From the cell containing the given text, extract its center point as [x, y] coordinate. 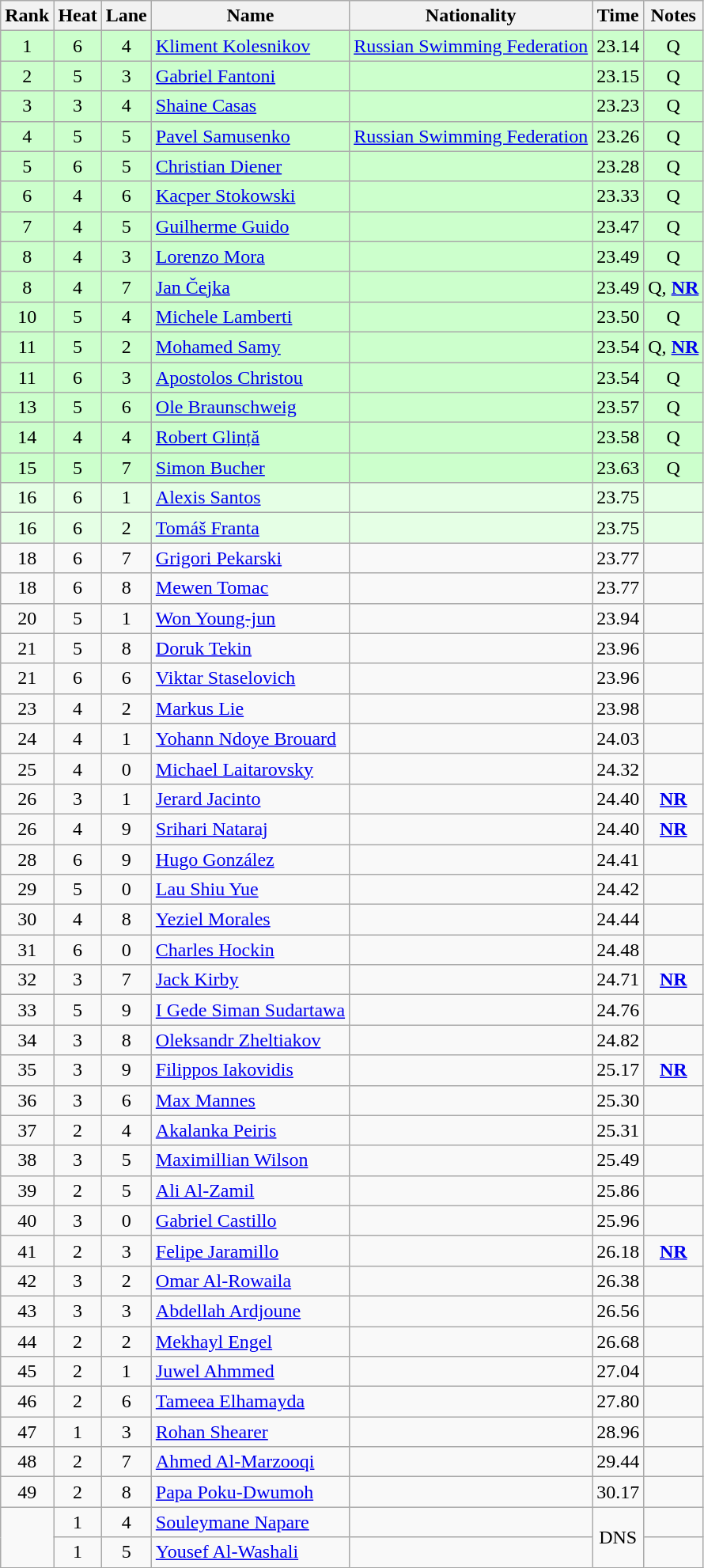
25.17 [619, 1070]
Tomáš Franta [250, 528]
30 [27, 920]
23.28 [619, 166]
28.96 [619, 1432]
Kliment Kolesnikov [250, 46]
26.38 [619, 1281]
49 [27, 1492]
Ahmed Al-Marzooqi [250, 1462]
Juwel Ahmmed [250, 1372]
Won Young-jun [250, 618]
15 [27, 468]
43 [27, 1311]
23.50 [619, 317]
25.96 [619, 1221]
Ali Al-Zamil [250, 1190]
37 [27, 1130]
33 [27, 1010]
Jan Čejka [250, 287]
26.18 [619, 1251]
25 [27, 769]
23.94 [619, 618]
32 [27, 980]
47 [27, 1432]
26.68 [619, 1342]
Michele Lamberti [250, 317]
24.71 [619, 980]
27.04 [619, 1372]
Charles Hockin [250, 950]
31 [27, 950]
Pavel Samusenko [250, 136]
24.48 [619, 950]
10 [27, 317]
Filippos Iakovidis [250, 1070]
Robert Glință [250, 438]
30.17 [619, 1492]
Lorenzo Mora [250, 256]
Guilherme Guido [250, 226]
48 [27, 1462]
Jerard Jacinto [250, 799]
23.63 [619, 468]
Felipe Jaramillo [250, 1251]
25.86 [619, 1190]
Souleymane Napare [250, 1522]
Notes [674, 16]
24.44 [619, 920]
29 [27, 890]
Srihari Nataraj [250, 829]
Mewen Tomac [250, 588]
25.49 [619, 1160]
35 [27, 1070]
Jack Kirby [250, 980]
23.57 [619, 408]
Papa Poku-Dwumoh [250, 1492]
Yeziel Morales [250, 920]
24.03 [619, 738]
Doruk Tekin [250, 648]
14 [27, 438]
Ole Braunschweig [250, 408]
23.14 [619, 46]
Time [619, 16]
Alexis Santos [250, 498]
Oleksandr Zheltiakov [250, 1040]
26.56 [619, 1311]
24.42 [619, 890]
Michael Laitarovsky [250, 769]
23.58 [619, 438]
Christian Diener [250, 166]
36 [27, 1100]
23.15 [619, 76]
34 [27, 1040]
Omar Al-Rowaila [250, 1281]
Mekhayl Engel [250, 1342]
46 [27, 1402]
24 [27, 738]
41 [27, 1251]
Simon Bucher [250, 468]
Lau Shiu Yue [250, 890]
45 [27, 1372]
39 [27, 1190]
Heat [78, 16]
Kacper Stokowski [250, 196]
38 [27, 1160]
Hugo González [250, 859]
Abdellah Ardjoune [250, 1311]
Grigori Pekarski [250, 558]
25.30 [619, 1100]
13 [27, 408]
Akalanka Peiris [250, 1130]
44 [27, 1342]
Rank [27, 16]
24.82 [619, 1040]
25.31 [619, 1130]
29.44 [619, 1462]
24.32 [619, 769]
27.80 [619, 1402]
Maximillian Wilson [250, 1160]
40 [27, 1221]
Max Mannes [250, 1100]
23 [27, 708]
23.47 [619, 226]
20 [27, 618]
Apostolos Christou [250, 378]
Lane [127, 16]
Shaine Casas [250, 106]
DNS [619, 1537]
Mohamed Samy [250, 347]
23.26 [619, 136]
Tameea Elhamayda [250, 1402]
Yousef Al-Washali [250, 1552]
42 [27, 1281]
24.41 [619, 859]
23.98 [619, 708]
23.33 [619, 196]
Nationality [471, 16]
Yohann Ndoye Brouard [250, 738]
Gabriel Castillo [250, 1221]
Name [250, 16]
Rohan Shearer [250, 1432]
Markus Lie [250, 708]
23.23 [619, 106]
24.76 [619, 1010]
I Gede Siman Sudartawa [250, 1010]
28 [27, 859]
Gabriel Fantoni [250, 76]
Viktar Staselovich [250, 678]
